For the text-containing cell, return its midpoint in [x, y] coordinate format. 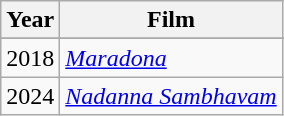
Maradona [171, 58]
Film [171, 20]
2024 [30, 96]
Nadanna Sambhavam [171, 96]
Year [30, 20]
2018 [30, 58]
